Provide the (x, y) coordinate of the cell's center where the given text is located.  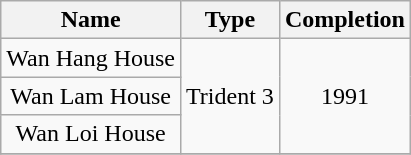
Wan Loi House (91, 134)
Type (230, 20)
Completion (344, 20)
Wan Lam House (91, 96)
Trident 3 (230, 96)
Wan Hang House (91, 58)
1991 (344, 96)
Name (91, 20)
